Return the (x, y) coordinate for the center point of the cell that contains the specified text.  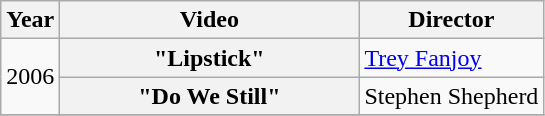
Stephen Shepherd (452, 96)
Year (30, 20)
Video (210, 20)
Director (452, 20)
Trey Fanjoy (452, 58)
2006 (30, 77)
"Lipstick" (210, 58)
"Do We Still" (210, 96)
